Extract the (X, Y) coordinate from the center of the cell holding the provided text.  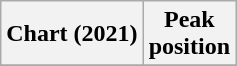
Peakposition (189, 34)
Chart (2021) (72, 34)
